Return the (x, y) coordinate for the center point of the cell that contains the specified text.  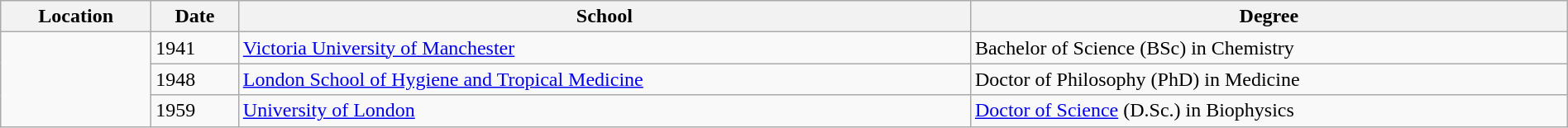
1959 (195, 111)
Victoria University of Manchester (604, 48)
Doctor of Philosophy (PhD) in Medicine (1269, 79)
Date (195, 17)
Doctor of Science (D.Sc.) in Biophysics (1269, 111)
School (604, 17)
Bachelor of Science (BSc) in Chemistry (1269, 48)
University of London (604, 111)
1948 (195, 79)
Degree (1269, 17)
Location (76, 17)
London School of Hygiene and Tropical Medicine (604, 79)
1941 (195, 48)
